Detect which cell encompasses the target text, then output its (x, y) center coordinate. 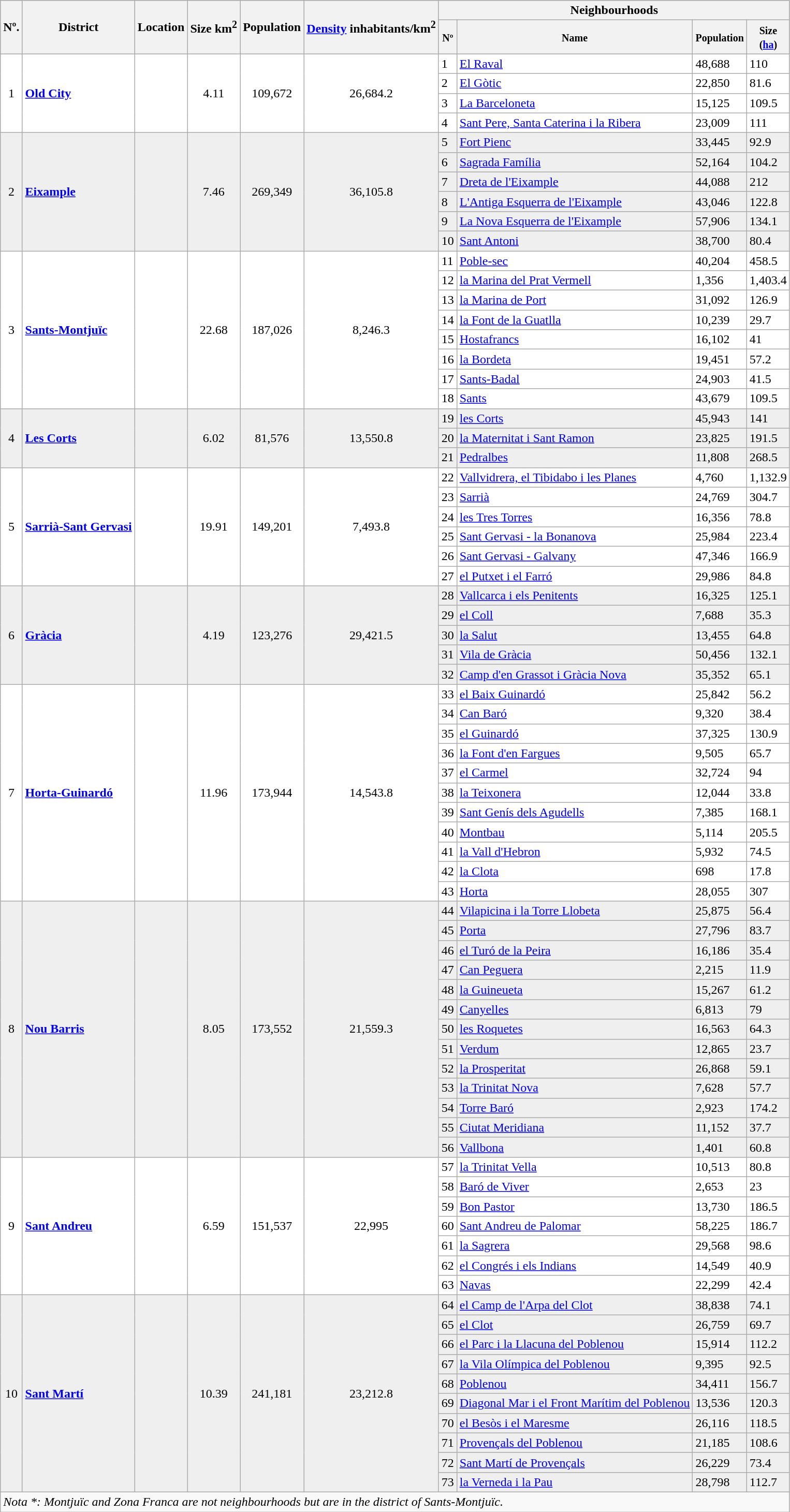
7.46 (214, 192)
79 (768, 1009)
Nou Barris (79, 1029)
26,229 (720, 1462)
Nº. (11, 27)
Sant Antoni (575, 241)
Nota *: Montjuïc and Zona Franca are not neighbourhoods but are in the district of Sants-Montjuïc. (396, 1502)
57.7 (768, 1088)
173,552 (272, 1029)
28,798 (720, 1482)
241,181 (272, 1393)
71 (447, 1443)
28 (447, 596)
64.8 (768, 635)
9,505 (720, 753)
La Barceloneta (575, 103)
40 (447, 832)
Camp d'en Grassot i Gràcia Nova (575, 674)
123,276 (272, 635)
60.8 (768, 1147)
112.2 (768, 1344)
Vallcarca i els Penitents (575, 596)
26,759 (720, 1325)
el Guinardó (575, 733)
la Font d'en Fargues (575, 753)
27 (447, 576)
27,796 (720, 931)
110 (768, 64)
el Besòs i el Maresme (575, 1423)
22 (447, 477)
141 (768, 418)
6.02 (214, 438)
122.8 (768, 201)
la Vall d'Hebron (575, 852)
15,267 (720, 990)
13,536 (720, 1403)
156.7 (768, 1384)
81,576 (272, 438)
50 (447, 1029)
698 (720, 871)
Size km2 (214, 27)
6,813 (720, 1009)
56.2 (768, 694)
Density inhabitants/km2 (371, 27)
19,451 (720, 359)
65.7 (768, 753)
24 (447, 517)
14 (447, 320)
120.3 (768, 1403)
el Carmel (575, 773)
la Maternitat i Sant Ramon (575, 438)
66 (447, 1344)
16,186 (720, 950)
307 (768, 891)
Baró de Viver (575, 1186)
23,009 (720, 123)
21,559.3 (371, 1029)
23,825 (720, 438)
el Camp de l'Arpa del Clot (575, 1305)
25,875 (720, 911)
134.1 (768, 221)
1,403.4 (768, 281)
12,865 (720, 1049)
78.8 (768, 517)
Horta-Guinardó (79, 793)
57.2 (768, 359)
64.3 (768, 1029)
33,445 (720, 142)
7,385 (720, 812)
16,356 (720, 517)
la Bordeta (575, 359)
10.39 (214, 1393)
83.7 (768, 931)
el Parc i la Llacuna del Poblenou (575, 1344)
Dreta de l'Eixample (575, 182)
52 (447, 1068)
19.91 (214, 526)
74.1 (768, 1305)
223.4 (768, 536)
la Font de la Guatlla (575, 320)
la Marina del Prat Vermell (575, 281)
63 (447, 1285)
45,943 (720, 418)
48,688 (720, 64)
13,455 (720, 635)
Bon Pastor (575, 1207)
43 (447, 891)
El Raval (575, 64)
173,944 (272, 793)
46 (447, 950)
Horta (575, 891)
Can Peguera (575, 970)
49 (447, 1009)
la Vila Olímpica del Poblenou (575, 1364)
13 (447, 300)
61.2 (768, 990)
Sant Andreu de Palomar (575, 1226)
26 (447, 556)
Sagrada Família (575, 162)
132.1 (768, 655)
54 (447, 1108)
29,421.5 (371, 635)
42 (447, 871)
42.4 (768, 1285)
92.9 (768, 142)
el Baix Guinardó (575, 694)
22,995 (371, 1226)
18 (447, 399)
21,185 (720, 1443)
la Prosperitat (575, 1068)
458.5 (768, 260)
8.05 (214, 1029)
1,132.9 (768, 477)
26,868 (720, 1068)
38 (447, 792)
64 (447, 1305)
11,152 (720, 1127)
Torre Baró (575, 1108)
34 (447, 714)
el Putxet i el Farró (575, 576)
Verdum (575, 1049)
29 (447, 615)
16 (447, 359)
81.6 (768, 83)
70 (447, 1423)
168.1 (768, 812)
22.68 (214, 329)
29.7 (768, 320)
30 (447, 635)
126.9 (768, 300)
Vallvidrera, el Tibidabo i les Planes (575, 477)
Fort Pienc (575, 142)
22,299 (720, 1285)
34,411 (720, 1384)
la Guineueta (575, 990)
la Trinitat Vella (575, 1167)
125.1 (768, 596)
Sant Martí (79, 1393)
Canyelles (575, 1009)
45 (447, 931)
16,325 (720, 596)
28,055 (720, 891)
les Corts (575, 418)
la Clota (575, 871)
118.5 (768, 1423)
Navas (575, 1285)
37.7 (768, 1127)
Poblenou (575, 1384)
151,537 (272, 1226)
Sant Genís dels Agudells (575, 812)
29,986 (720, 576)
50,456 (720, 655)
269,349 (272, 192)
33 (447, 694)
Sant Gervasi - Galvany (575, 556)
14,549 (720, 1266)
11,808 (720, 458)
13,730 (720, 1207)
Sant Pere, Santa Caterina i la Ribera (575, 123)
112.7 (768, 1482)
20 (447, 438)
17 (447, 379)
39 (447, 812)
73 (447, 1482)
Name (575, 37)
Neighbourhoods (614, 10)
80.4 (768, 241)
Pedralbes (575, 458)
304.7 (768, 497)
24,903 (720, 379)
4,760 (720, 477)
13,550.8 (371, 438)
60 (447, 1226)
14,543.8 (371, 793)
Location (161, 27)
Sants-Badal (575, 379)
Ciutat Meridiana (575, 1127)
94 (768, 773)
174.2 (768, 1108)
Vallbona (575, 1147)
Porta (575, 931)
Diagonal Mar i el Front Marítim del Poblenou (575, 1403)
44,088 (720, 182)
21 (447, 458)
58,225 (720, 1226)
35 (447, 733)
15,914 (720, 1344)
22,850 (720, 83)
11 (447, 260)
43,046 (720, 201)
38.4 (768, 714)
16,563 (720, 1029)
69.7 (768, 1325)
Sant Martí de Provençals (575, 1462)
48 (447, 990)
1,401 (720, 1147)
73.4 (768, 1462)
la Teixonera (575, 792)
8,246.3 (371, 329)
32 (447, 674)
92.5 (768, 1364)
1,356 (720, 281)
Poble-sec (575, 260)
17.8 (768, 871)
33.8 (768, 792)
12 (447, 281)
55 (447, 1127)
29,568 (720, 1246)
41.5 (768, 379)
la Sagrera (575, 1246)
38,700 (720, 241)
Sarrià-Sant Gervasi (79, 526)
74.5 (768, 852)
Provençals del Poblenou (575, 1443)
53 (447, 1088)
el Clot (575, 1325)
el Turó de la Peira (575, 950)
2,215 (720, 970)
47,346 (720, 556)
la Verneda i la Pau (575, 1482)
149,201 (272, 526)
47 (447, 970)
el Congrés i els Indians (575, 1266)
4.19 (214, 635)
25 (447, 536)
56.4 (768, 911)
El Gòtic (575, 83)
98.6 (768, 1246)
L'Antiga Esquerra de l'Eixample (575, 201)
Can Baró (575, 714)
15 (447, 340)
61 (447, 1246)
37,325 (720, 733)
59.1 (768, 1068)
69 (447, 1403)
25,984 (720, 536)
130.9 (768, 733)
les Tres Torres (575, 517)
9,320 (720, 714)
65.1 (768, 674)
109,672 (272, 93)
31,092 (720, 300)
7,688 (720, 615)
la Trinitat Nova (575, 1088)
Nº (447, 37)
38,838 (720, 1305)
187,026 (272, 329)
7,628 (720, 1088)
Vila de Gràcia (575, 655)
11.96 (214, 793)
35.3 (768, 615)
80.8 (768, 1167)
68 (447, 1384)
56 (447, 1147)
la Salut (575, 635)
186.7 (768, 1226)
40.9 (768, 1266)
65 (447, 1325)
72 (447, 1462)
26,116 (720, 1423)
Sarrià (575, 497)
5,114 (720, 832)
67 (447, 1364)
Sants (575, 399)
Sant Andreu (79, 1226)
el Coll (575, 615)
104.2 (768, 162)
25,842 (720, 694)
15,125 (720, 103)
4.11 (214, 93)
57 (447, 1167)
166.9 (768, 556)
37 (447, 773)
Eixample (79, 192)
6.59 (214, 1226)
52,164 (720, 162)
2,923 (720, 1108)
35.4 (768, 950)
84.8 (768, 576)
268.5 (768, 458)
9,395 (720, 1364)
24,769 (720, 497)
40,204 (720, 260)
Les Corts (79, 438)
51 (447, 1049)
12,044 (720, 792)
23,212.8 (371, 1393)
District (79, 27)
59 (447, 1207)
la Marina de Port (575, 300)
43,679 (720, 399)
Size(ha) (768, 37)
7,493.8 (371, 526)
Sants-Montjuïc (79, 329)
36 (447, 753)
186.5 (768, 1207)
Gràcia (79, 635)
108.6 (768, 1443)
Old City (79, 93)
62 (447, 1266)
11.9 (768, 970)
19 (447, 418)
35,352 (720, 674)
57,906 (720, 221)
Montbau (575, 832)
Hostafrancs (575, 340)
16,102 (720, 340)
44 (447, 911)
205.5 (768, 832)
191.5 (768, 438)
26,684.2 (371, 93)
10,513 (720, 1167)
Vilapicina i la Torre Llobeta (575, 911)
58 (447, 1186)
32,724 (720, 773)
10,239 (720, 320)
Sant Gervasi - la Bonanova (575, 536)
36,105.8 (371, 192)
212 (768, 182)
les Roquetes (575, 1029)
31 (447, 655)
La Nova Esquerra de l'Eixample (575, 221)
111 (768, 123)
2,653 (720, 1186)
23.7 (768, 1049)
5,932 (720, 852)
